Detect which cell encompasses the target text, then output its [X, Y] center coordinate. 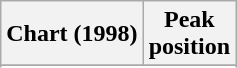
Peakposition [189, 34]
Chart (1998) [72, 34]
